Extract the [x, y] coordinate from the center of the cell holding the provided text.  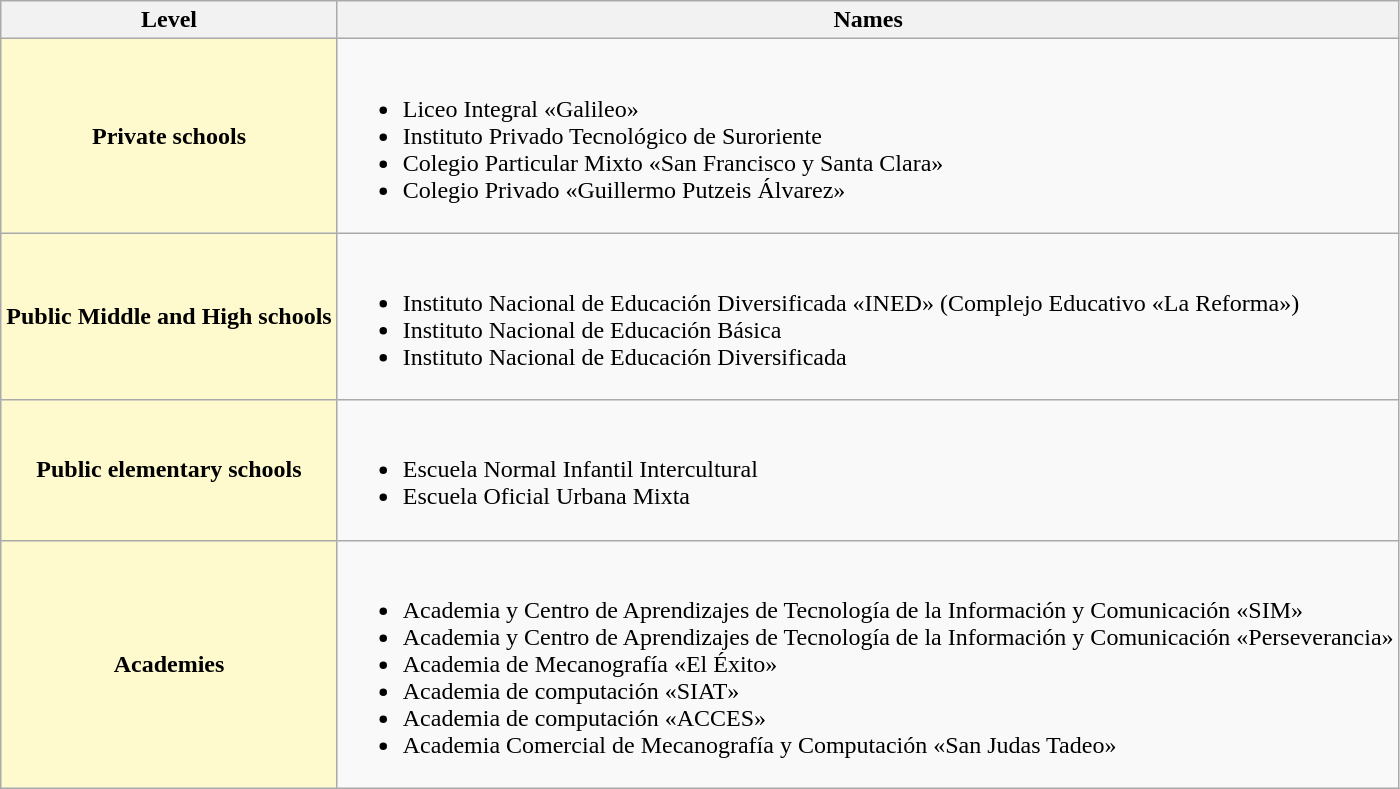
Private schools [169, 136]
Names [868, 20]
Level [169, 20]
Escuela Normal Infantil InterculturalEscuela Oficial Urbana Mixta [868, 470]
Public elementary schools [169, 470]
Public Middle and High schools [169, 316]
Academies [169, 664]
